Return (X, Y) of the center of cell containing provided text 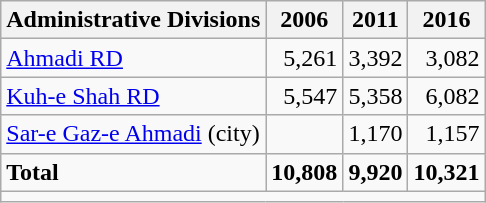
2006 (304, 20)
Total (134, 172)
Ahmadi RD (134, 58)
5,547 (304, 96)
10,321 (446, 172)
10,808 (304, 172)
5,261 (304, 58)
9,920 (376, 172)
5,358 (376, 96)
2016 (446, 20)
Administrative Divisions (134, 20)
2011 (376, 20)
6,082 (446, 96)
1,157 (446, 134)
1,170 (376, 134)
Kuh-e Shah RD (134, 96)
3,082 (446, 58)
3,392 (376, 58)
Sar-e Gaz-e Ahmadi (city) (134, 134)
